Provide the (X, Y) coordinate of the cell's center where the given text is located.  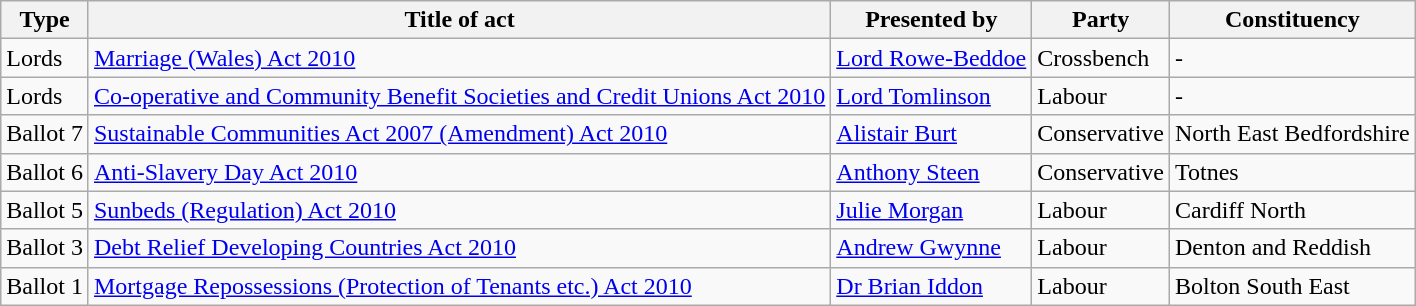
Lord Tomlinson (932, 96)
Bolton South East (1292, 286)
Alistair Burt (932, 134)
Constituency (1292, 20)
North East Bedfordshire (1292, 134)
Denton and Reddish (1292, 248)
Cardiff North (1292, 210)
Title of act (459, 20)
Ballot 1 (45, 286)
Dr Brian Iddon (932, 286)
Debt Relief Developing Countries Act 2010 (459, 248)
Ballot 6 (45, 172)
Julie Morgan (932, 210)
Sunbeds (Regulation) Act 2010 (459, 210)
Presented by (932, 20)
Type (45, 20)
Lord Rowe-Beddoe (932, 58)
Ballot 5 (45, 210)
Andrew Gwynne (932, 248)
Ballot 7 (45, 134)
Ballot 3 (45, 248)
Co-operative and Community Benefit Societies and Credit Unions Act 2010 (459, 96)
Mortgage Repossessions (Protection of Tenants etc.) Act 2010 (459, 286)
Sustainable Communities Act 2007 (Amendment) Act 2010 (459, 134)
Anti-Slavery Day Act 2010 (459, 172)
Crossbench (1101, 58)
Totnes (1292, 172)
Marriage (Wales) Act 2010 (459, 58)
Party (1101, 20)
Anthony Steen (932, 172)
